Return [X, Y] of the center of cell containing provided text 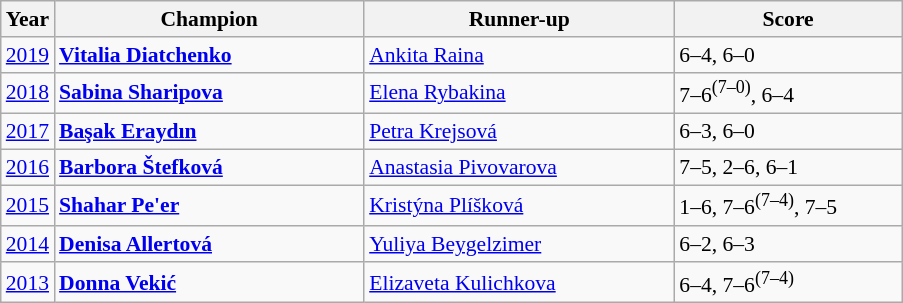
Shahar Pe'er [209, 206]
Ankita Raina [519, 55]
Donna Vekić [209, 282]
Kristýna Plíšková [519, 206]
2015 [28, 206]
7–6(7–0), 6–4 [788, 92]
Denisa Allertová [209, 244]
2018 [28, 92]
Başak Eraydın [209, 132]
6–4, 6–0 [788, 55]
6–4, 7–6(7–4) [788, 282]
7–5, 2–6, 6–1 [788, 167]
Vitalia Diatchenko [209, 55]
Elizaveta Kulichkova [519, 282]
Sabina Sharipova [209, 92]
2019 [28, 55]
2014 [28, 244]
2013 [28, 282]
Score [788, 19]
2016 [28, 167]
1–6, 7–6(7–4), 7–5 [788, 206]
2017 [28, 132]
6–2, 6–3 [788, 244]
Barbora Štefková [209, 167]
Elena Rybakina [519, 92]
Petra Krejsová [519, 132]
Yuliya Beygelzimer [519, 244]
Runner-up [519, 19]
Anastasia Pivovarova [519, 167]
Year [28, 19]
Champion [209, 19]
6–3, 6–0 [788, 132]
